Provide the (X, Y) coordinate of the cell's center where the given text is located.  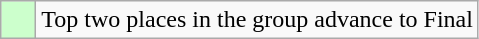
Top two places in the group advance to Final (258, 20)
